Search for the cell housing the specified text and yield its (X, Y) center coordinate. 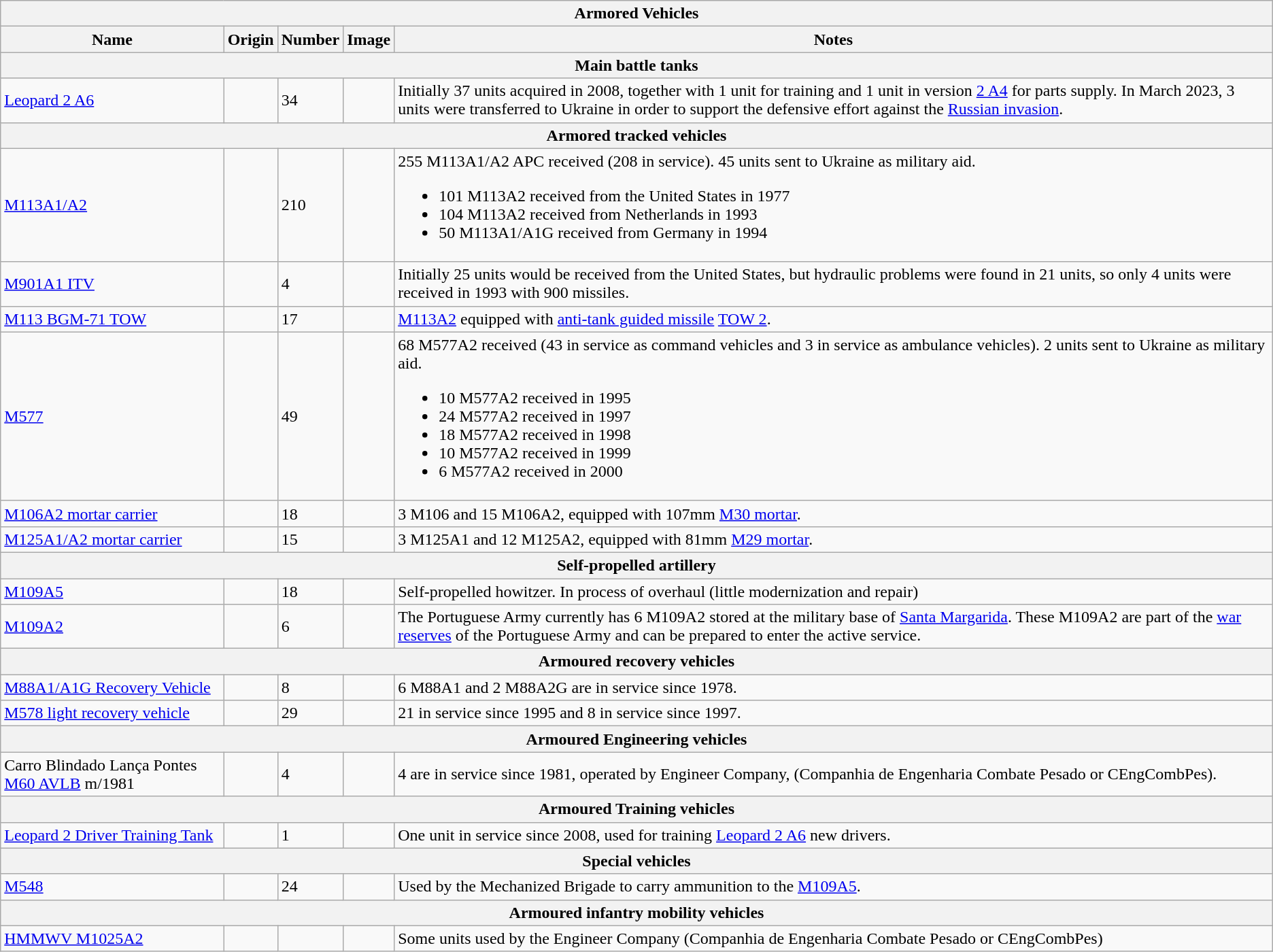
Armoured Engineering vehicles (636, 739)
29 (310, 713)
49 (310, 416)
Armoured Training vehicles (636, 809)
M113A2 equipped with anti-tank guided missile TOW 2. (834, 319)
One unit in service since 2008, used for training Leopard 2 A6 new drivers. (834, 835)
15 (310, 539)
Armoured recovery vehicles (636, 662)
M125A1/A2 mortar carrier (112, 539)
M548 (112, 887)
Main battle tanks (636, 65)
Armored Vehicles (636, 14)
Leopard 2 Driver Training Tank (112, 835)
24 (310, 887)
Used by the Mechanized Brigade to carry ammunition to the M109A5. (834, 887)
17 (310, 319)
Special vehicles (636, 861)
210 (310, 205)
M109A2 (112, 627)
Leopard 2 A6 (112, 101)
Self-propelled howitzer. In process of overhaul (little modernization and repair) (834, 591)
34 (310, 101)
3 M106 and 15 M106A2, equipped with 107mm M30 mortar. (834, 513)
4 are in service since 1981, operated by Engineer Company, (Companhia de Engenharia Combate Pesado or CEngCombPes). (834, 774)
M88A1/A1G Recovery Vehicle (112, 687)
6 M88A1 and 2 M88A2G are in service since 1978. (834, 687)
M109A5 (112, 591)
Image (369, 39)
Some units used by the Engineer Company (Companhia de Engenharia Combate Pesado or CEngCombPes) (834, 938)
Number (310, 39)
Armoured infantry mobility vehicles (636, 913)
Carro Blindado Lança Pontes M60 AVLB m/1981 (112, 774)
Armored tracked vehicles (636, 135)
Name (112, 39)
M901A1 ITV (112, 284)
21 in service since 1995 and 8 in service since 1997. (834, 713)
M578 light recovery vehicle (112, 713)
M113 BGM-71 TOW (112, 319)
HMMWV M1025A2 (112, 938)
Self-propelled artillery (636, 565)
M113A1/A2 (112, 205)
6 (310, 627)
3 M125A1 and 12 M125A2, equipped with 81mm M29 mortar. (834, 539)
M106A2 mortar carrier (112, 513)
1 (310, 835)
8 (310, 687)
Origin (250, 39)
Notes (834, 39)
M577 (112, 416)
